Return the (x, y) coordinate for the center point of the cell that contains the specified text.  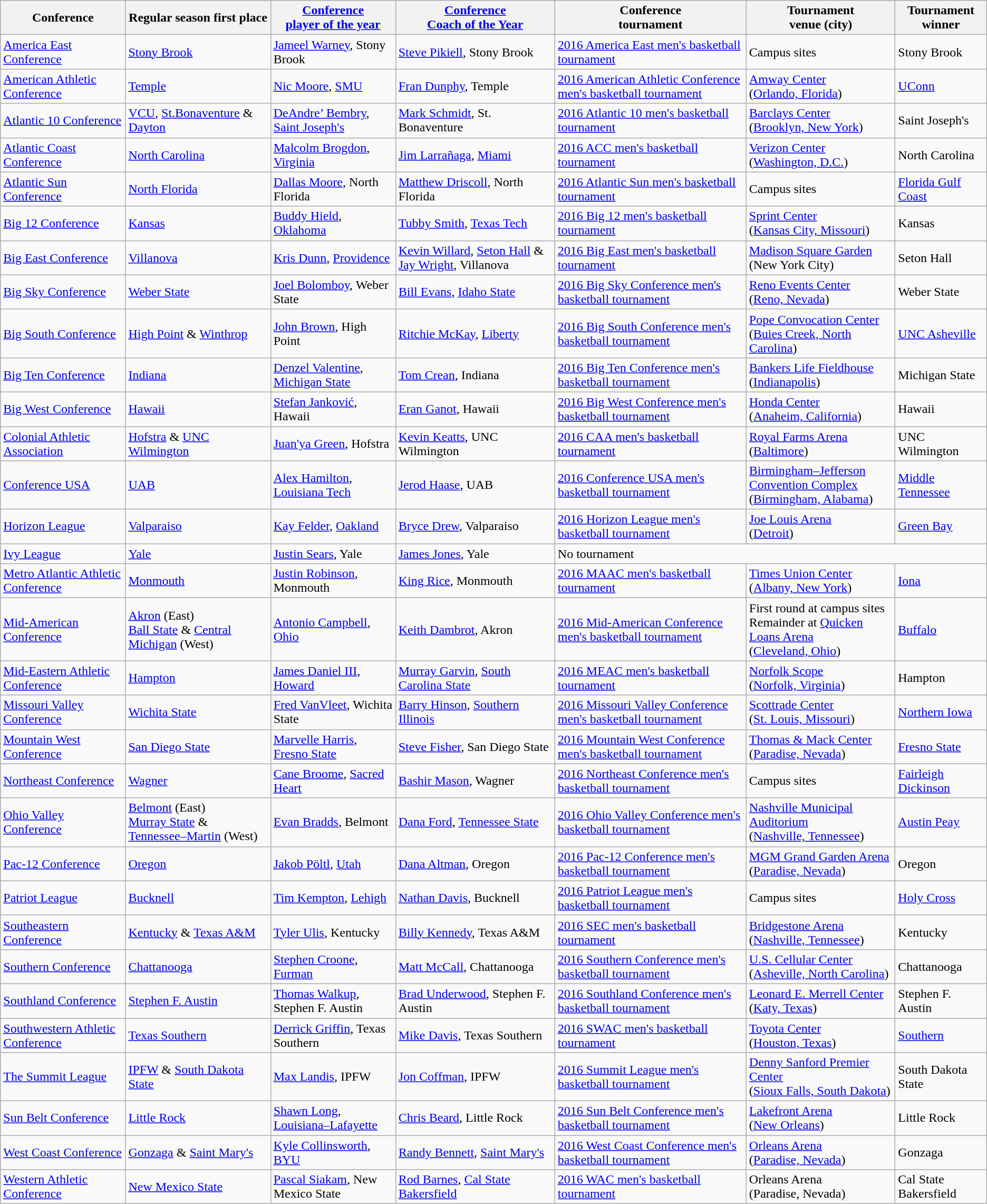
Matt McCall, Chattanooga (475, 966)
Monmouth (198, 581)
Sun Belt Conference (63, 1118)
The Summit League (63, 1077)
Royal Farms Arena(Baltimore) (820, 443)
Thomas & Mack Center(Paradise, Nevada) (820, 747)
Wagner (198, 781)
2016 Conference USA men's basketball tournament (651, 485)
Belmont (East) Murray State & Tennessee–Martin (West) (198, 822)
Kay Felder, Oakland (333, 526)
New Mexico State (198, 1187)
MGM Grand Garden Arena(Paradise, Nevada) (820, 864)
Iona (941, 581)
Bankers Life Fieldhouse(Indianapolis) (820, 374)
Toyota Center(Houston, Texas) (820, 1035)
2016 Missouri Valley Conference men's basketball tournament (651, 712)
Big East Conference (63, 257)
Gonzaga (941, 1153)
Billy Kennedy, Texas A&M (475, 932)
Malcolm Brogdon, Virginia (333, 155)
Mark Schmidt, St. Bonaventure (475, 120)
Buddy Hield, Oklahoma (333, 224)
Lakefront Arena (New Orleans) (820, 1118)
Austin Peay (941, 822)
No tournament (771, 554)
Conference player of the year (333, 18)
Seton Hall (941, 257)
2016 Northeast Conference men's basketball tournament (651, 781)
Alex Hamilton, Louisiana Tech (333, 485)
Cane Broome, Sacred Heart (333, 781)
Murray Garvin, South Carolina State (475, 678)
IPFW & South Dakota State (198, 1077)
Barry Hinson, Southern Illinois (475, 712)
Big West Conference (63, 409)
Temple (198, 86)
Denny Sanford Premier Center(Sioux Falls, South Dakota) (820, 1077)
Mid-Eastern Athletic Conference (63, 678)
Eran Ganot, Hawaii (475, 409)
Max Landis, IPFW (333, 1077)
Fred VanVleet, Wichita State (333, 712)
Atlantic Sun Conference (63, 189)
Big South Conference (63, 333)
Wichita State (198, 712)
America East Conference (63, 52)
Patriot League (63, 898)
Metro Atlantic Athletic Conference (63, 581)
Fran Dunphy, Temple (475, 86)
Bucknell (198, 898)
2016 Pac-12 Conference men's basketball tournament (651, 864)
2016 MEAC men's basketball tournament (651, 678)
Middle Tennessee (941, 485)
Ohio Valley Conference (63, 822)
Yale (198, 554)
Jameel Warney, Stony Brook (333, 52)
Kentucky & Texas A&M (198, 932)
Conference Coach of the Year (475, 18)
Shawn Long, Louisiana–Lafayette (333, 1118)
American Athletic Conference (63, 86)
Kris Dunn, Providence (333, 257)
U.S. Cellular Center(Asheville, North Carolina) (820, 966)
John Brown, High Point (333, 333)
Tim Kempton, Lehigh (333, 898)
Pope Convocation Center(Buies Creek, North Carolina) (820, 333)
Pascal Siakam, New Mexico State (333, 1187)
Mid-American Conference (63, 630)
VCU, St.Bonaventure & Dayton (198, 120)
Regular season first place (198, 18)
2016 CAA men's basketball tournament (651, 443)
Verizon Center(Washington, D.C.) (820, 155)
Western Athletic Conference (63, 1187)
2016 America East men's basketball tournament (651, 52)
2016 Big South Conference men's basketball tournament (651, 333)
Colonial Athletic Association (63, 443)
2016 Atlantic 10 men's basketball tournament (651, 120)
Times Union Center(Albany, New York) (820, 581)
Keith Dambrot, Akron (475, 630)
2016 Mountain West Conference men's basketball tournament (651, 747)
Bryce Drew, Valparaiso (475, 526)
Southeastern Conference (63, 932)
Jon Coffman, IPFW (475, 1077)
Big Ten Conference (63, 374)
Southern Conference (63, 966)
Florida Gulf Coast (941, 189)
James Jones, Yale (475, 554)
Nic Moore, SMU (333, 86)
UConn (941, 86)
Leonard E. Merrell Center(Katy, Texas) (820, 1001)
Kentucky (941, 932)
Norfolk Scope(Norfolk, Virginia) (820, 678)
Joe Louis Arena(Detroit) (820, 526)
2016 Big West Conference men's basketball tournament (651, 409)
Bashir Mason, Wagner (475, 781)
2016 Summit League men's basketball tournament (651, 1077)
Missouri Valley Conference (63, 712)
2016 Atlantic Sun men's basketball tournament (651, 189)
2016 Big East men's basketball tournament (651, 257)
King Rice, Monmouth (475, 581)
Antonio Campbell, Ohio (333, 630)
2016 Sun Belt Conference men's basketball tournament (651, 1118)
Dana Altman, Oregon (475, 864)
Akron (East) Ball State & Central Michigan (West) (198, 630)
Villanova (198, 257)
Conference USA (63, 485)
Barclays Center(Brooklyn, New York) (820, 120)
Indiana (198, 374)
Green Bay (941, 526)
High Point & Winthrop (198, 333)
Marvelle Harris, Fresno State (333, 747)
Mountain West Conference (63, 747)
North Florida (198, 189)
Derrick Griffin, Texas Southern (333, 1035)
Jakob Pöltl, Utah (333, 864)
Stefan Janković, Hawaii (333, 409)
James Daniel III, Howard (333, 678)
Big 12 Conference (63, 224)
Thomas Walkup, Stephen F. Austin (333, 1001)
Matthew Driscoll, North Florida (475, 189)
Stephen Croone, Furman (333, 966)
Scottrade Center(St. Louis, Missouri) (820, 712)
South Dakota State (941, 1077)
Valparaiso (198, 526)
Dallas Moore, North Florida (333, 189)
Atlantic 10 Conference (63, 120)
Justin Sears, Yale (333, 554)
2016 Mid-American Conference men's basketball tournament (651, 630)
Northern Iowa (941, 712)
Southland Conference (63, 1001)
Steve Pikiell, Stony Brook (475, 52)
2016 Big 12 men's basketball tournament (651, 224)
Bill Evans, Idaho State (475, 292)
West Coast Conference (63, 1153)
Brad Underwood, Stephen F. Austin (475, 1001)
Big Sky Conference (63, 292)
Randy Bennett, Saint Mary's (475, 1153)
2016 Southland Conference men's basketball tournament (651, 1001)
Birmingham–Jefferson Convention Complex(Birmingham, Alabama) (820, 485)
Pac-12 Conference (63, 864)
Kevin Willard, Seton Hall & Jay Wright, Villanova (475, 257)
Ritchie McKay, Liberty (475, 333)
Mike Davis, Texas Southern (475, 1035)
UNC Wilmington (941, 443)
Northeast Conference (63, 781)
2016 West Coast Conference men's basketball tournament (651, 1153)
Jim Larrañaga, Miami (475, 155)
Cal State Bakersfield (941, 1187)
2016 Southern Conference men's basketball tournament (651, 966)
Conference (63, 18)
Kevin Keatts, UNC Wilmington (475, 443)
Tom Crean, Indiana (475, 374)
Tournament venue (city) (820, 18)
UNC Asheville (941, 333)
Denzel Valentine, Michigan State (333, 374)
2016 SWAC men's basketball tournament (651, 1035)
Saint Joseph's (941, 120)
Reno Events Center(Reno, Nevada) (820, 292)
Joel Bolomboy, Weber State (333, 292)
UAB (198, 485)
Buffalo (941, 630)
Jerod Haase, UAB (475, 485)
Tyler Ulis, Kentucky (333, 932)
Gonzaga & Saint Mary's (198, 1153)
Nashville Municipal Auditorium(Nashville, Tennessee) (820, 822)
2016 WAC men's basketball tournament (651, 1187)
2016 Patriot League men's basketball tournament (651, 898)
Honda Center(Anaheim, California) (820, 409)
2016 SEC men's basketball tournament (651, 932)
Evan Bradds, Belmont (333, 822)
Atlantic Coast Conference (63, 155)
Southern (941, 1035)
Michigan State (941, 374)
Chris Beard, Little Rock (475, 1118)
Fairleigh Dickinson (941, 781)
2016 ACC men's basketball tournament (651, 155)
Tournament winner (941, 18)
Conference tournament (651, 18)
San Diego State (198, 747)
2016 Big Sky Conference men's basketball tournament (651, 292)
Texas Southern (198, 1035)
2016 MAAC men's basketball tournament (651, 581)
Dana Ford, Tennessee State (475, 822)
Hofstra & UNC Wilmington (198, 443)
Amway Center(Orlando, Florida) (820, 86)
Juan'ya Green, Hofstra (333, 443)
Fresno State (941, 747)
Justin Robinson, Monmouth (333, 581)
2016 Ohio Valley Conference men's basketball tournament (651, 822)
Nathan Davis, Bucknell (475, 898)
Madison Square Garden(New York City) (820, 257)
Bridgestone Arena(Nashville, Tennessee) (820, 932)
2016 American Athletic Conference men's basketball tournament (651, 86)
Steve Fisher, San Diego State (475, 747)
Southwestern Athletic Conference (63, 1035)
2016 Big Ten Conference men's basketball tournament (651, 374)
Sprint Center(Kansas City, Missouri) (820, 224)
Holy Cross (941, 898)
First round at campus sites Remainder at Quicken Loans Arena(Cleveland, Ohio) (820, 630)
Ivy League (63, 554)
Horizon League (63, 526)
Tubby Smith, Texas Tech (475, 224)
2016 Horizon League men's basketball tournament (651, 526)
DeAndre’ Bembry, Saint Joseph's (333, 120)
Kyle Collinsworth, BYU (333, 1153)
Rod Barnes, Cal State Bakersfield (475, 1187)
